Find where the given text appears and provide that cell's center as (X, Y) coordinate. 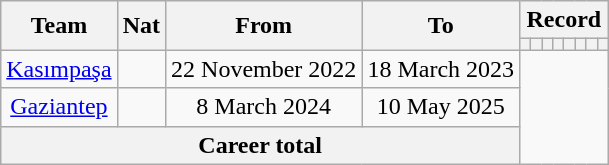
18 March 2023 (441, 69)
Kasımpaşa (59, 69)
10 May 2025 (441, 107)
Career total (260, 145)
8 March 2024 (264, 107)
To (441, 26)
Gaziantep (59, 107)
From (264, 26)
Nat (141, 26)
Record (564, 20)
Team (59, 26)
22 November 2022 (264, 69)
